Output the (x, y) coordinate of the center of the cell containing the given text.  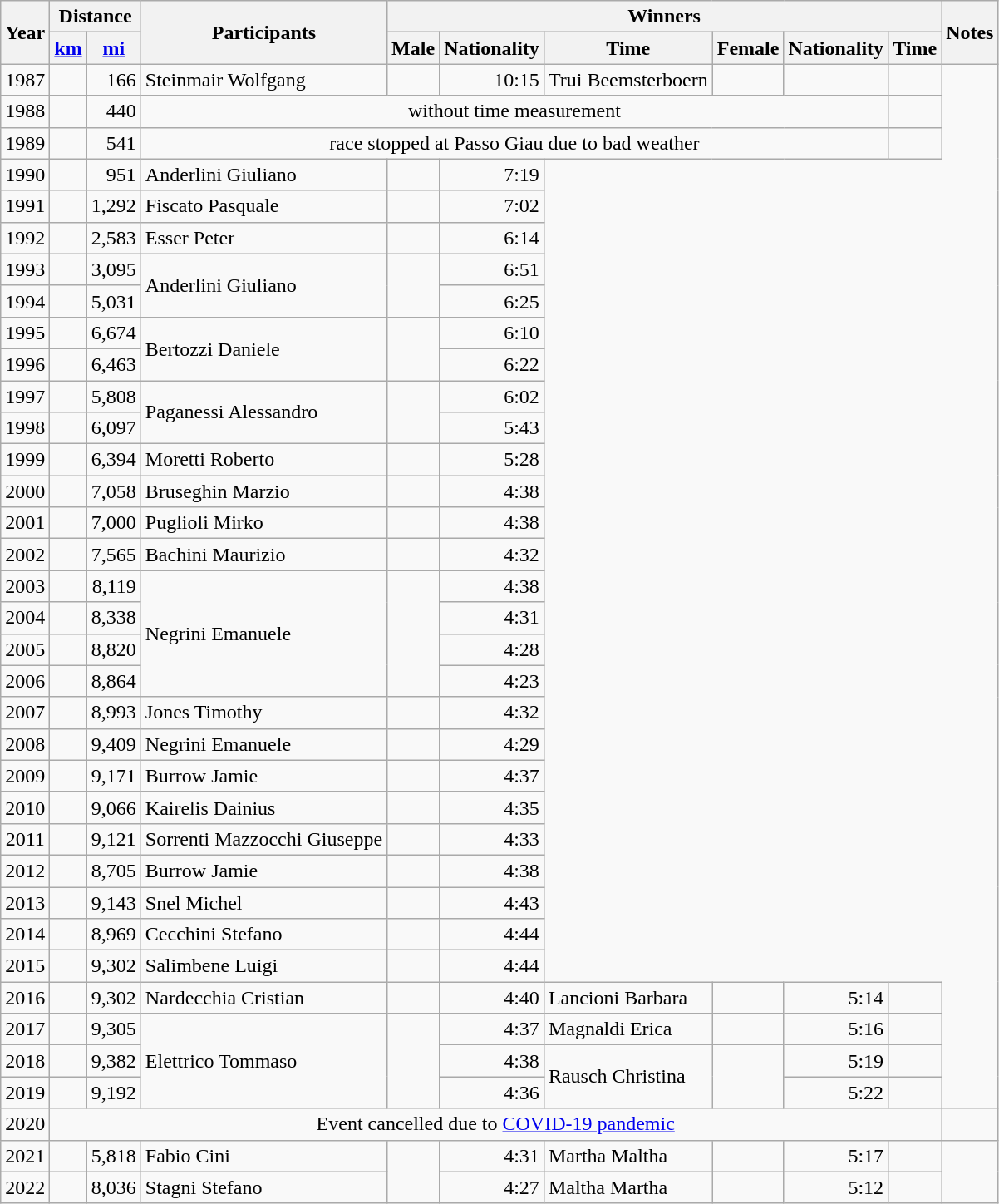
1991 (25, 206)
2010 (25, 807)
Year (25, 32)
1997 (25, 397)
2005 (25, 649)
Snel Michel (263, 902)
1998 (25, 428)
Puglioli Mirko (263, 523)
Trui Beemsterboern (628, 80)
8,705 (113, 871)
9,143 (113, 902)
1995 (25, 333)
Steinmair Wolfgang (263, 80)
Bruseghin Marzio (263, 491)
4:43 (492, 902)
2012 (25, 871)
2014 (25, 935)
1,292 (113, 206)
2022 (25, 1187)
Event cancelled due to COVID-19 pandemic (495, 1124)
1994 (25, 301)
9,409 (113, 744)
9,305 (113, 1029)
Moretti Roberto (263, 460)
Salimbene Luigi (263, 966)
9,066 (113, 807)
2015 (25, 966)
2016 (25, 998)
Distance (95, 17)
5:43 (492, 428)
Nardecchia Cristian (263, 998)
4:33 (492, 839)
2004 (25, 618)
Maltha Martha (628, 1187)
Bachini Maurizio (263, 555)
1993 (25, 269)
166 (113, 80)
2003 (25, 586)
Esser Peter (263, 238)
6:14 (492, 238)
Kairelis Dainius (263, 807)
4:29 (492, 744)
Bertozzi Daniele (263, 348)
3,095 (113, 269)
951 (113, 175)
6:10 (492, 333)
2019 (25, 1093)
5:17 (836, 1156)
5:22 (836, 1093)
8,993 (113, 713)
2011 (25, 839)
5:28 (492, 460)
9,121 (113, 839)
Fabio Cini (263, 1156)
Jones Timothy (263, 713)
2,583 (113, 238)
Lancioni Barbara (628, 998)
2018 (25, 1061)
8,864 (113, 681)
6,097 (113, 428)
2006 (25, 681)
7,058 (113, 491)
2020 (25, 1124)
Stagni Stefano (263, 1187)
Paganessi Alessandro (263, 412)
7:02 (492, 206)
1989 (25, 143)
6,463 (113, 364)
4:35 (492, 807)
4:28 (492, 649)
Notes (970, 32)
2000 (25, 491)
5,818 (113, 1156)
8,119 (113, 586)
8,338 (113, 618)
7,000 (113, 523)
Fiscato Pasquale (263, 206)
2001 (25, 523)
race stopped at Passo Giau due to bad weather (514, 143)
Male (414, 48)
without time measurement (514, 111)
Rausch Christina (628, 1077)
1988 (25, 111)
2021 (25, 1156)
1987 (25, 80)
5:14 (836, 998)
1992 (25, 238)
6:02 (492, 397)
2007 (25, 713)
4:23 (492, 681)
1999 (25, 460)
2009 (25, 776)
4:36 (492, 1093)
5,031 (113, 301)
4:40 (492, 998)
10:15 (492, 80)
5:12 (836, 1187)
Female (748, 48)
541 (113, 143)
6,674 (113, 333)
6:51 (492, 269)
1990 (25, 175)
7,565 (113, 555)
Winners (665, 17)
9,192 (113, 1093)
9,382 (113, 1061)
2008 (25, 744)
440 (113, 111)
4:27 (492, 1187)
6:25 (492, 301)
7:19 (492, 175)
Participants (263, 32)
8,820 (113, 649)
5:16 (836, 1029)
5:19 (836, 1061)
Sorrenti Mazzocchi Giuseppe (263, 839)
Martha Maltha (628, 1156)
Elettrico Tommaso (263, 1061)
2013 (25, 902)
Magnaldi Erica (628, 1029)
8,036 (113, 1187)
8,969 (113, 935)
6:22 (492, 364)
2017 (25, 1029)
1996 (25, 364)
6,394 (113, 460)
2002 (25, 555)
Cecchini Stefano (263, 935)
9,171 (113, 776)
km (68, 48)
5,808 (113, 397)
mi (113, 48)
